Return the [x, y] coordinate for the center point of the cell that contains the specified text.  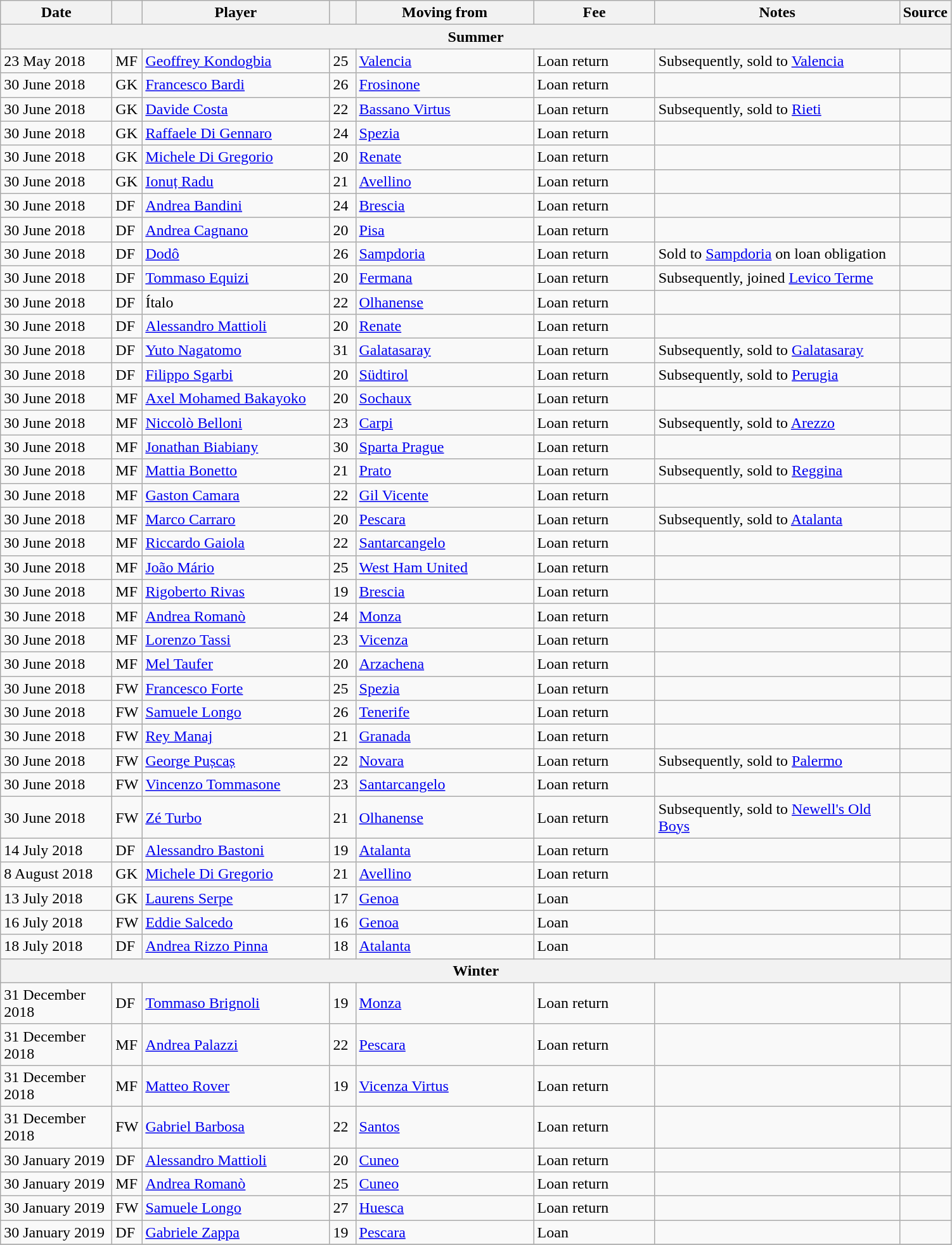
18 [342, 946]
Vicenza [445, 640]
Sold to Sampdoria on loan obligation [777, 254]
Subsequently, sold to Perugia [777, 375]
Alessandro Bastoni [236, 850]
23 May 2018 [56, 61]
Mattia Bonetto [236, 471]
West Ham United [445, 567]
27 [342, 1208]
16 July 2018 [56, 922]
Subsequently, sold to Palermo [777, 761]
Tenerife [445, 713]
31 [342, 351]
17 [342, 898]
18 July 2018 [56, 946]
Novara [445, 761]
Subsequently, sold to Atalanta [777, 519]
Vincenzo Tommasone [236, 785]
Winter [476, 971]
Jonathan Biabiany [236, 447]
Marco Carraro [236, 519]
Source [925, 13]
Summer [476, 37]
Niccolò Belloni [236, 423]
Andrea Cagnano [236, 229]
Gabriele Zappa [236, 1232]
Francesco Bardi [236, 85]
Bassano Virtus [445, 109]
Granada [445, 737]
Laurens Serpe [236, 898]
Notes [777, 13]
Vicenza Virtus [445, 1085]
Andrea Rizzo Pinna [236, 946]
Subsequently, joined Levico Terme [777, 278]
Santos [445, 1127]
George Pușcaș [236, 761]
Filippo Sgarbi [236, 375]
Rigoberto Rivas [236, 591]
Subsequently, sold to Arezzo [777, 423]
Huesca [445, 1208]
Subsequently, sold to Valencia [777, 61]
Player [236, 13]
Fee [595, 13]
Yuto Nagatomo [236, 351]
Ítalo [236, 302]
Davide Costa [236, 109]
13 July 2018 [56, 898]
Galatasaray [445, 351]
Subsequently, sold to Reggina [777, 471]
Ionuț Radu [236, 181]
Tommaso Brignoli [236, 1003]
Moving from [445, 13]
Pisa [445, 229]
Dodô [236, 254]
8 August 2018 [56, 874]
Subsequently, sold to Newell's Old Boys [777, 818]
Gabriel Barbosa [236, 1127]
Fermana [445, 278]
Andrea Palazzi [236, 1045]
Date [56, 13]
Eddie Salcedo [236, 922]
João Mário [236, 567]
Raffaele Di Gennaro [236, 133]
Zé Turbo [236, 818]
Sochaux [445, 399]
Geoffrey Kondogbia [236, 61]
Matteo Rover [236, 1085]
Gil Vicente [445, 495]
Subsequently, sold to Rieti [777, 109]
Südtirol [445, 375]
Lorenzo Tassi [236, 640]
Frosinone [445, 85]
Gaston Camara [236, 495]
Mel Taufer [236, 664]
Axel Mohamed Bakayoko [236, 399]
Sampdoria [445, 254]
16 [342, 922]
30 [342, 447]
Andrea Bandini [236, 205]
Tommaso Equizi [236, 278]
Francesco Forte [236, 688]
Arzachena [445, 664]
Subsequently, sold to Galatasaray [777, 351]
Prato [445, 471]
Valencia [445, 61]
Carpi [445, 423]
Riccardo Gaiola [236, 543]
Rey Manaj [236, 737]
Sparta Prague [445, 447]
14 July 2018 [56, 850]
